Detect which cell encompasses the target text, then output its [x, y] center coordinate. 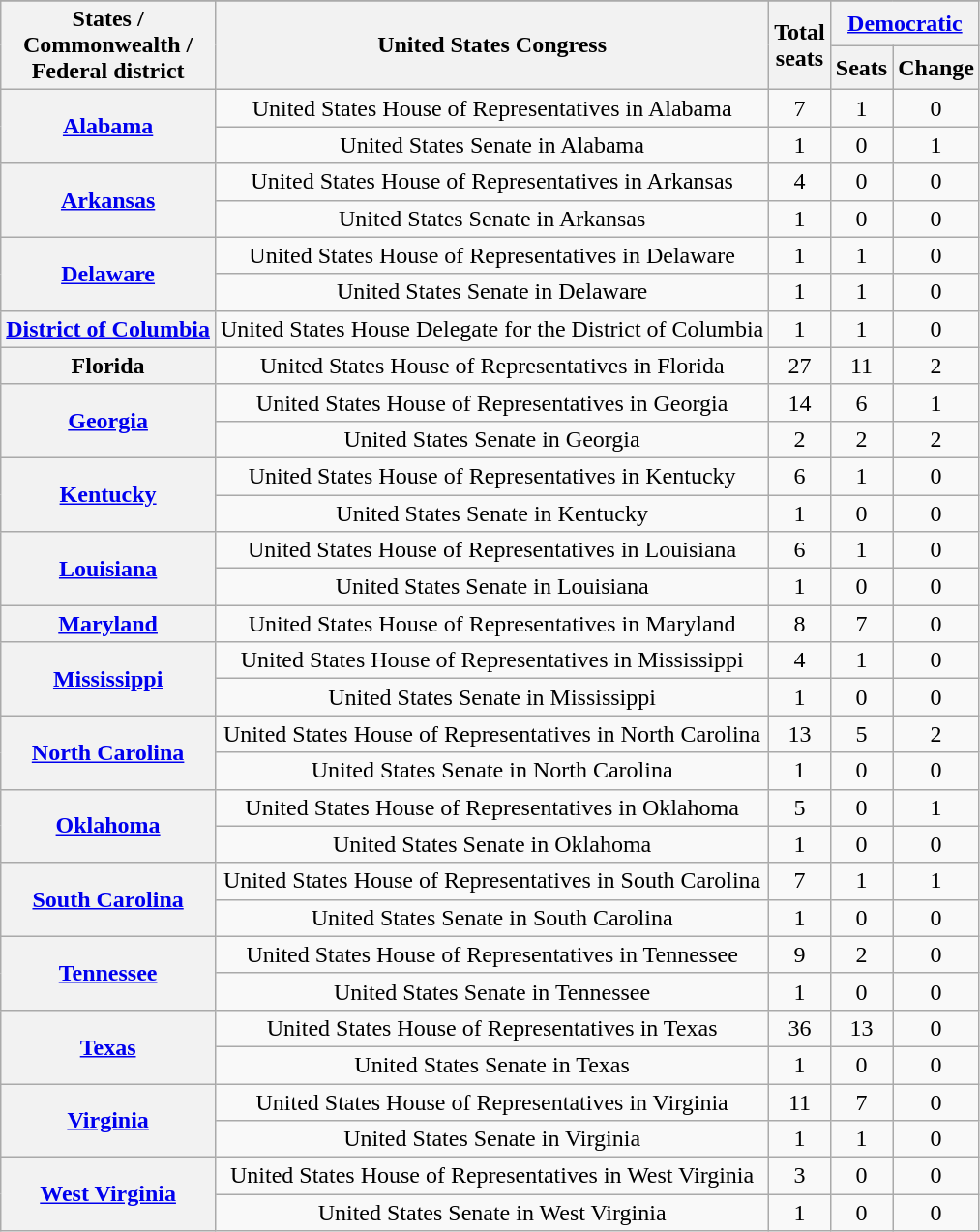
Tennessee [108, 973]
Georgia [108, 421]
United States House of Representatives in Arkansas [491, 182]
Totalseats [800, 45]
United States House of Representatives in Alabama [491, 108]
United States House of Representatives in Maryland [491, 624]
United States Senate in Delaware [491, 292]
27 [800, 366]
Alabama [108, 127]
Maryland [108, 624]
United States Senate in Oklahoma [491, 844]
Virginia [108, 1120]
United States House of Representatives in Georgia [491, 402]
United States House of Representatives in West Virginia [491, 1176]
North Carolina [108, 752]
Mississippi [108, 679]
United States House of Representatives in Tennessee [491, 954]
United States House of Representatives in North Carolina [491, 734]
United States House Delegate for the District of Columbia [491, 329]
United States Senate in North Carolina [491, 771]
West Virginia [108, 1194]
United States House of Representatives in Oklahoma [491, 807]
United States Senate in Tennessee [491, 991]
Seats [861, 68]
United States House of Representatives in Texas [491, 1028]
United States Congress [491, 45]
United States Senate in Louisiana [491, 587]
United States House of Representatives in Delaware [491, 255]
Kentucky [108, 494]
United States Senate in West Virginia [491, 1213]
Arkansas [108, 200]
United States House of Representatives in Mississippi [491, 660]
United States House of Representatives in Virginia [491, 1101]
Louisiana [108, 569]
United States Senate in Virginia [491, 1139]
36 [800, 1028]
United States Senate in Georgia [491, 439]
United States Senate in Texas [491, 1065]
States /Commonwealth /Federal district [108, 45]
United States Senate in Arkansas [491, 219]
United States Senate in Alabama [491, 145]
Texas [108, 1046]
United States House of Representatives in Florida [491, 366]
United States House of Representatives in Kentucky [491, 476]
Oklahoma [108, 826]
United States Senate in Mississippi [491, 697]
South Carolina [108, 899]
District of Columbia [108, 329]
9 [800, 954]
United States Senate in South Carolina [491, 918]
3 [800, 1176]
8 [800, 624]
Change [936, 68]
United States Senate in Kentucky [491, 513]
United States House of Representatives in South Carolina [491, 881]
Florida [108, 366]
Delaware [108, 274]
Democratic [905, 23]
14 [800, 402]
United States House of Representatives in Louisiana [491, 550]
